Output the [X, Y] coordinate of the center of the cell containing the given text.  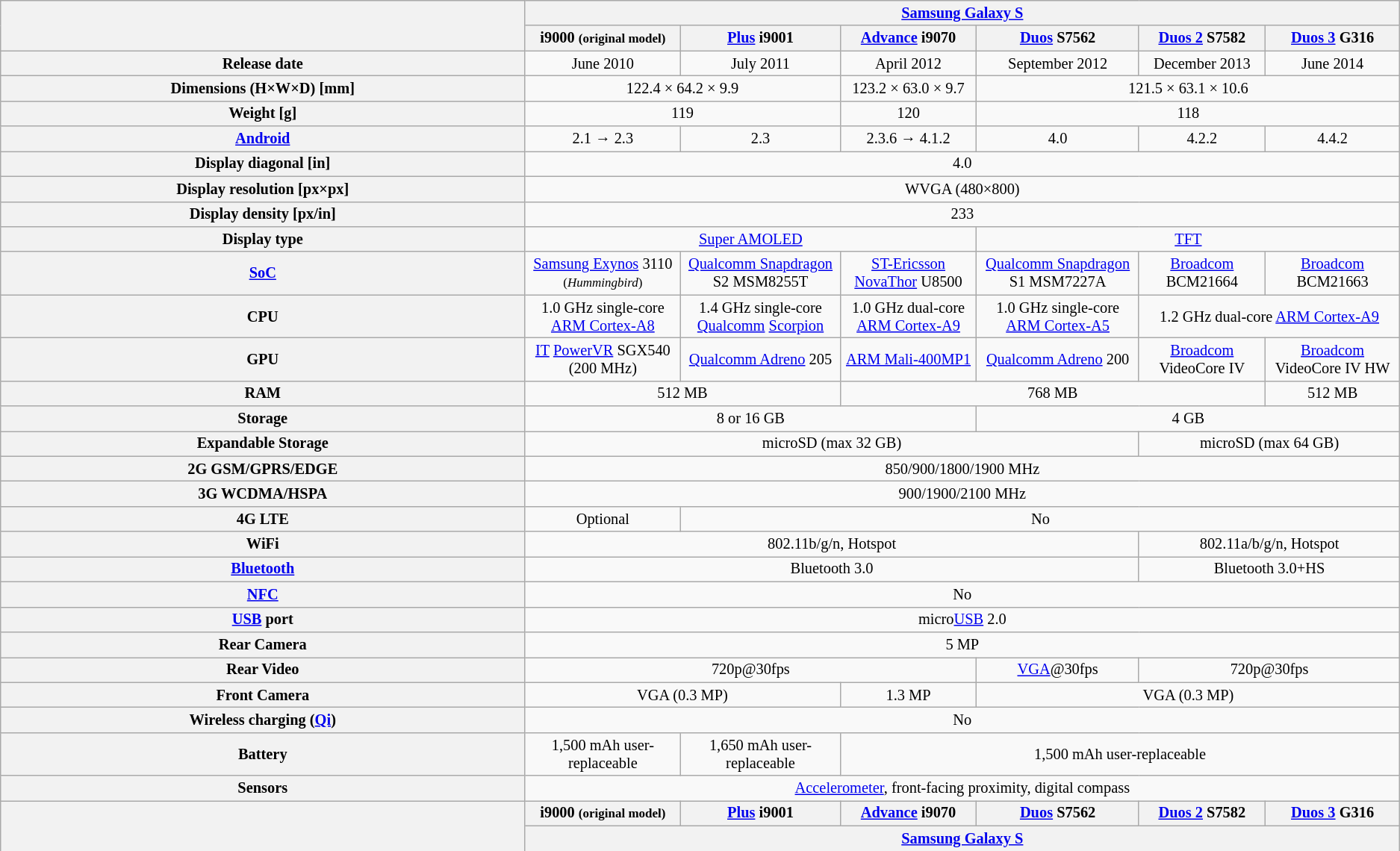
June 2014 [1332, 63]
1.4 GHz single-core Qualcomm Scorpion [760, 317]
1.0 GHz single-core ARM Cortex-A5 [1057, 317]
VGA@30fps [1057, 670]
118 [1189, 113]
Rear Video [263, 670]
3G WCDMA/HSPA [263, 493]
GPU [263, 359]
Qualcomm Snapdragon S1 MSM7227A [1057, 273]
ARM Mali-400MP1 [908, 359]
NFC [263, 594]
2G GSM/GPRS/EDGE [263, 469]
4.2.2 [1202, 139]
IT PowerVR SGX540 (200 MHz) [603, 359]
802.11b/g/n, Hotspot [832, 544]
123.2 × 63.0 × 9.7 [908, 88]
Broadcom BCM21663 [1332, 273]
Expandable Storage [263, 443]
microSD (max 64 GB) [1269, 443]
4 GB [1189, 419]
Front Camera [263, 695]
4.4.2 [1332, 139]
microUSB 2.0 [962, 620]
Bluetooth 3.0 [832, 569]
233 [962, 214]
Display diagonal [in] [263, 163]
8 or 16 GB [751, 419]
Qualcomm Adreno 205 [760, 359]
Display resolution [px×px] [263, 189]
June 2010 [603, 63]
119 [682, 113]
4G LTE [263, 519]
September 2012 [1057, 63]
122.4 × 64.2 × 9.9 [682, 88]
Display type [263, 239]
120 [908, 113]
1.3 MP [908, 695]
RAM [263, 393]
Broadcom VideoCore IV HW [1332, 359]
microSD (max 32 GB) [832, 443]
April 2012 [908, 63]
Storage [263, 419]
Broadcom BCM21664 [1202, 273]
2.3.6 → 4.1.2 [908, 139]
850/900/1800/1900 MHz [962, 469]
Super AMOLED [751, 239]
2.3 [760, 139]
Rear Camera [263, 644]
Sensors [263, 788]
Qualcomm Snapdragon S2 MSM8255T [760, 273]
1.0 GHz single-core ARM Cortex-A8 [603, 317]
Qualcomm Adreno 200 [1057, 359]
1.0 GHz dual-core ARM Cortex-A9 [908, 317]
1,650 mAh user-replaceable [760, 754]
WiFi [263, 544]
Broadcom VideoCore IV [1202, 359]
Accelerometer, front-facing proximity, digital compass [962, 788]
CPU [263, 317]
December 2013 [1202, 63]
July 2011 [760, 63]
802.11a/b/g/n, Hotspot [1269, 544]
Release date [263, 63]
SoC [263, 273]
768 MB [1053, 393]
Bluetooth 3.0+HS [1269, 569]
Android [263, 139]
121.5 × 63.1 × 10.6 [1189, 88]
Display density [px/in] [263, 214]
Optional [603, 519]
Dimensions (H×W×D) [mm] [263, 88]
5 MP [962, 644]
WVGA (480×800) [962, 189]
Samsung Exynos 3110 (Hummingbird) [603, 273]
TFT [1189, 239]
Bluetooth [263, 569]
USB port [263, 620]
Wireless charging (Qi) [263, 720]
Weight [g] [263, 113]
Battery [263, 754]
1.2 GHz dual-core ARM Cortex-A9 [1269, 317]
900/1900/2100 MHz [962, 493]
ST-Ericsson NovaThor U8500 [908, 273]
2.1 → 2.3 [603, 139]
